Output the [X, Y] coordinate of the center of the cell containing the given text.  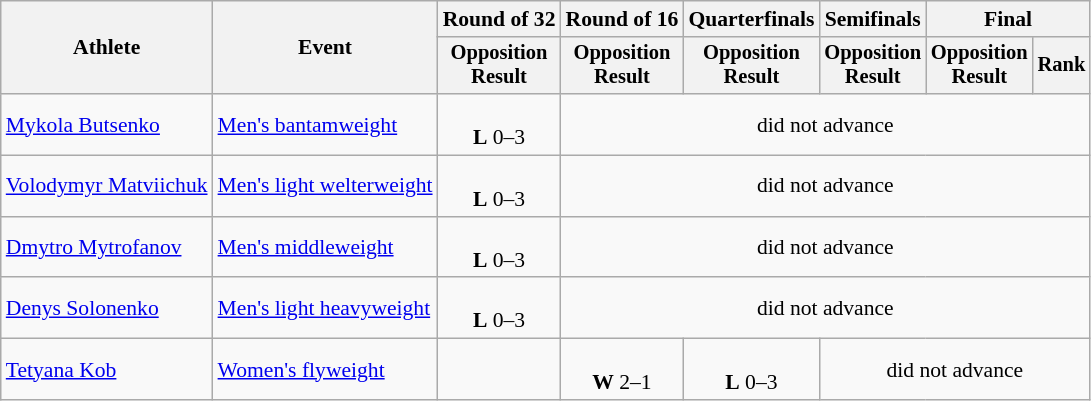
Final [1008, 19]
Tetyana Kob [107, 370]
Round of 16 [622, 19]
Denys Solonenko [107, 308]
Quarterfinals [751, 19]
Round of 32 [500, 19]
Men's light heavyweight [326, 308]
Volodymyr Matviichuk [107, 186]
W 2–1 [622, 370]
Men's bantamweight [326, 124]
Mykola Butsenko [107, 124]
Men's light welterweight [326, 186]
Rank [1062, 66]
Dmytro Mytrofanov [107, 248]
Men's middleweight [326, 248]
Athlete [107, 48]
Semifinals [872, 19]
Women's flyweight [326, 370]
Event [326, 48]
